Locate the cell with the specified text and output its [X, Y] center coordinate. 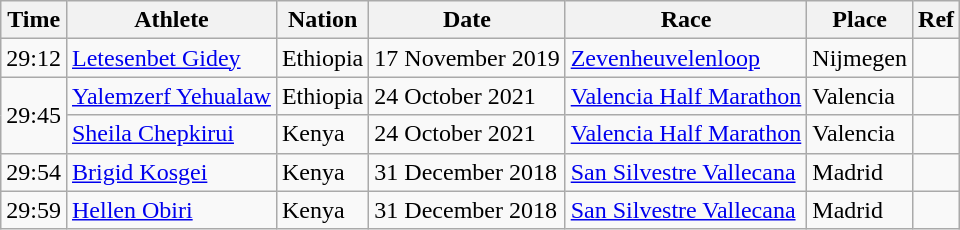
Time [34, 20]
Letesenbet Gidey [171, 58]
Brigid Kosgei [171, 172]
Race [686, 20]
29:59 [34, 210]
Yalemzerf Yehualaw [171, 96]
Ref [936, 20]
Date [467, 20]
Zevenheuvelenloop [686, 58]
29:54 [34, 172]
29:12 [34, 58]
Hellen Obiri [171, 210]
Place [860, 20]
29:45 [34, 115]
17 November 2019 [467, 58]
Sheila Chepkirui [171, 134]
Athlete [171, 20]
Nation [322, 20]
Nijmegen [860, 58]
